Pinpoint the cell where the given text exists, returning its [X, Y] midpoint coordinate. 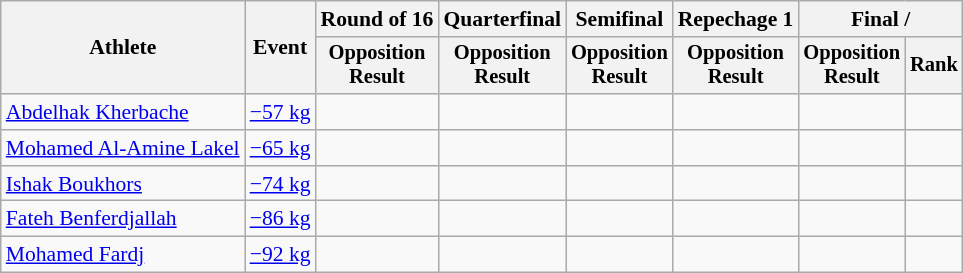
Ishak Boukhors [123, 184]
Mohamed Al-Amine Lakel [123, 148]
Fateh Benferdjallah [123, 219]
Round of 16 [378, 19]
−57 kg [280, 112]
Quarterfinal [502, 19]
−92 kg [280, 255]
Repechage 1 [736, 19]
−74 kg [280, 184]
−65 kg [280, 148]
Abdelhak Kherbache [123, 112]
Athlete [123, 48]
Semifinal [620, 19]
Event [280, 48]
−86 kg [280, 219]
Mohamed Fardj [123, 255]
Final / [880, 19]
Rank [934, 66]
